Search for the cell housing the specified text and yield its [X, Y] center coordinate. 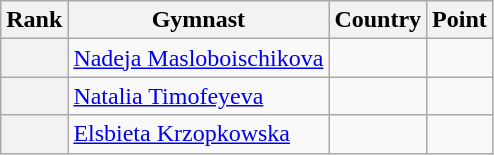
Country [378, 20]
Point [460, 20]
Nadeja Masloboischikova [198, 58]
Gymnast [198, 20]
Rank [34, 20]
Elsbieta Krzopkowska [198, 134]
Natalia Timofeyeva [198, 96]
